For the text-containing cell, return its midpoint in (X, Y) coordinate format. 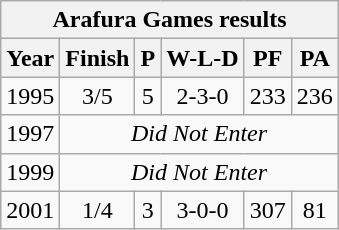
233 (268, 96)
307 (268, 210)
2001 (30, 210)
W-L-D (203, 58)
PA (314, 58)
3-0-0 (203, 210)
1995 (30, 96)
3/5 (98, 96)
81 (314, 210)
3 (148, 210)
2-3-0 (203, 96)
5 (148, 96)
PF (268, 58)
Year (30, 58)
Arafura Games results (170, 20)
1999 (30, 172)
P (148, 58)
Finish (98, 58)
236 (314, 96)
1997 (30, 134)
1/4 (98, 210)
